From the cell containing the given text, extract its center point as [X, Y] coordinate. 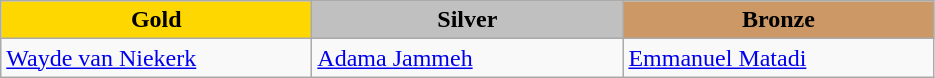
Adama Jammeh [468, 58]
Emmanuel Matadi [778, 58]
Silver [468, 20]
Wayde van Niekerk [156, 58]
Bronze [778, 20]
Gold [156, 20]
